For the text-containing cell, return its midpoint in [X, Y] coordinate format. 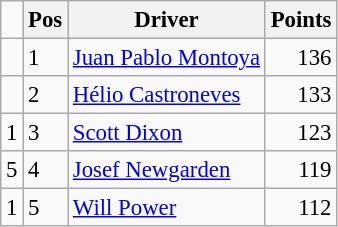
Josef Newgarden [167, 170]
Hélio Castroneves [167, 95]
2 [46, 95]
112 [300, 208]
Juan Pablo Montoya [167, 58]
Will Power [167, 208]
133 [300, 95]
Pos [46, 20]
123 [300, 133]
Points [300, 20]
119 [300, 170]
Scott Dixon [167, 133]
3 [46, 133]
Driver [167, 20]
136 [300, 58]
4 [46, 170]
